Provide the [x, y] coordinate of the cell's center where the given text is located.  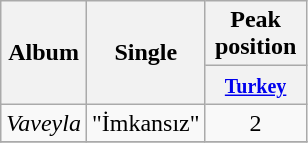
Vaveyla [44, 123]
Peak position [256, 34]
"İmkansız" [146, 123]
2 [256, 123]
Turkey [256, 85]
Album [44, 52]
Single [146, 52]
